Provide the (X, Y) coordinate of the cell's center where the given text is located.  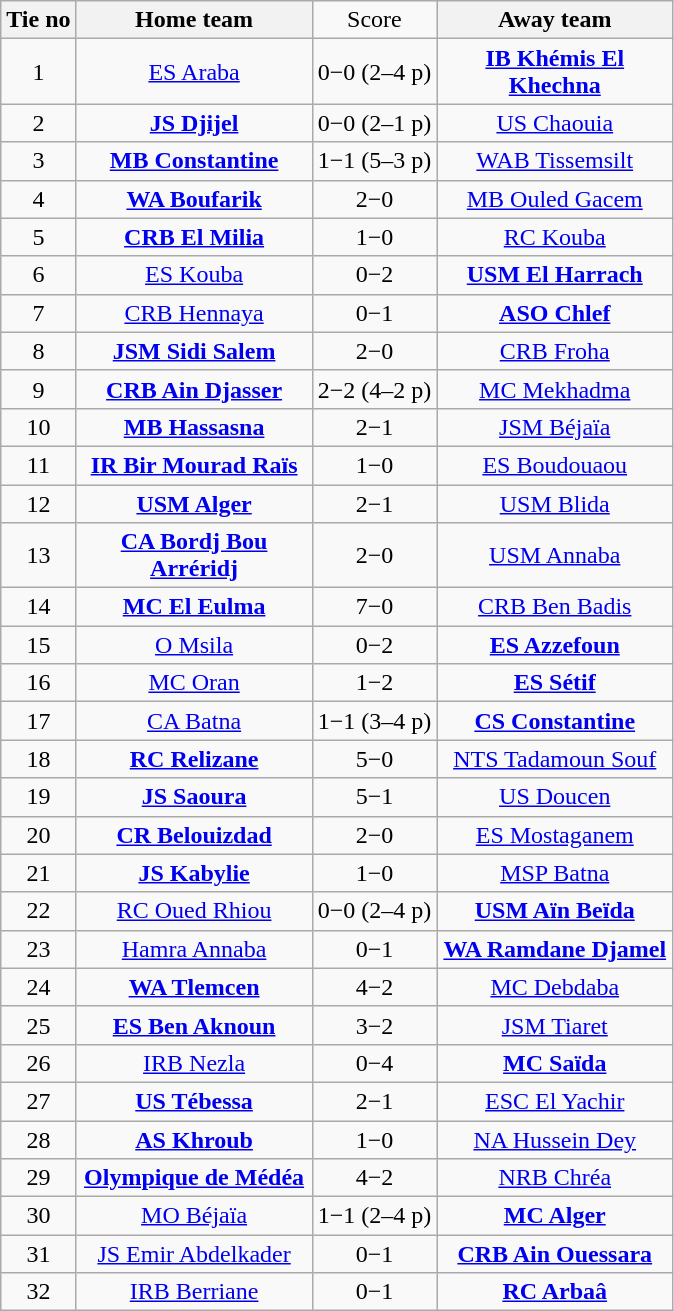
25 (38, 1025)
ES Araba (194, 72)
ES Azzefoun (555, 645)
ES Mostaganem (555, 835)
17 (38, 721)
NTS Tadamoun Souf (555, 759)
CRB Hennaya (194, 313)
MC Mekhadma (555, 389)
31 (38, 1254)
18 (38, 759)
JSM Tiaret (555, 1025)
MC Debdaba (555, 987)
IRB Nezla (194, 1063)
RC Arbaâ (555, 1292)
1−1 (2–4 p) (374, 1216)
JS Emir Abdelkader (194, 1254)
29 (38, 1178)
US Tébessa (194, 1101)
ESC El Yachir (555, 1101)
RC Oued Rhiou (194, 911)
ES Boudouaou (555, 465)
3−2 (374, 1025)
5 (38, 237)
1−2 (374, 683)
15 (38, 645)
6 (38, 275)
23 (38, 949)
1−1 (5–3 p) (374, 161)
MC Saïda (555, 1063)
19 (38, 797)
WA Tlemcen (194, 987)
MB Ouled Gacem (555, 199)
CS Constantine (555, 721)
JSM Sidi Salem (194, 351)
22 (38, 911)
AS Khroub (194, 1139)
32 (38, 1292)
CRB Ain Ouessara (555, 1254)
9 (38, 389)
28 (38, 1139)
Tie no (38, 20)
USM Aïn Beïda (555, 911)
ASO Chlef (555, 313)
O Msila (194, 645)
1 (38, 72)
CA Bordj Bou Arréridj (194, 556)
30 (38, 1216)
Away team (555, 20)
WA Boufarik (194, 199)
10 (38, 427)
14 (38, 607)
0−0 (2–1 p) (374, 123)
Home team (194, 20)
RC Relizane (194, 759)
MB Hassasna (194, 427)
IRB Berriane (194, 1292)
JSM Béjaïa (555, 427)
Olympique de Médéa (194, 1178)
0−4 (374, 1063)
2 (38, 123)
ES Ben Aknoun (194, 1025)
8 (38, 351)
11 (38, 465)
USM Alger (194, 503)
7 (38, 313)
WAB Tissemsilt (555, 161)
21 (38, 873)
26 (38, 1063)
27 (38, 1101)
4 (38, 199)
MC Oran (194, 683)
CA Batna (194, 721)
ES Kouba (194, 275)
16 (38, 683)
USM Annaba (555, 556)
MC Alger (555, 1216)
JS Djijel (194, 123)
NA Hussein Dey (555, 1139)
NRB Chréa (555, 1178)
CRB El Milia (194, 237)
JS Kabylie (194, 873)
IB Khémis El Khechna (555, 72)
1−1 (3–4 p) (374, 721)
Score (374, 20)
JS Saoura (194, 797)
US Chaouia (555, 123)
3 (38, 161)
12 (38, 503)
USM El Harrach (555, 275)
13 (38, 556)
CRB Ben Badis (555, 607)
ES Sétif (555, 683)
CRB Froha (555, 351)
US Doucen (555, 797)
WA Ramdane Djamel (555, 949)
IR Bir Mourad Raïs (194, 465)
24 (38, 987)
Hamra Annaba (194, 949)
CRB Ain Djasser (194, 389)
MC El Eulma (194, 607)
CR Belouizdad (194, 835)
MSP Batna (555, 873)
2−2 (4–2 p) (374, 389)
7−0 (374, 607)
5−0 (374, 759)
RC Kouba (555, 237)
USM Blida (555, 503)
20 (38, 835)
5−1 (374, 797)
MO Béjaïa (194, 1216)
MB Constantine (194, 161)
